Identify which cell holds the provided text, then report its (X, Y) central coordinate. 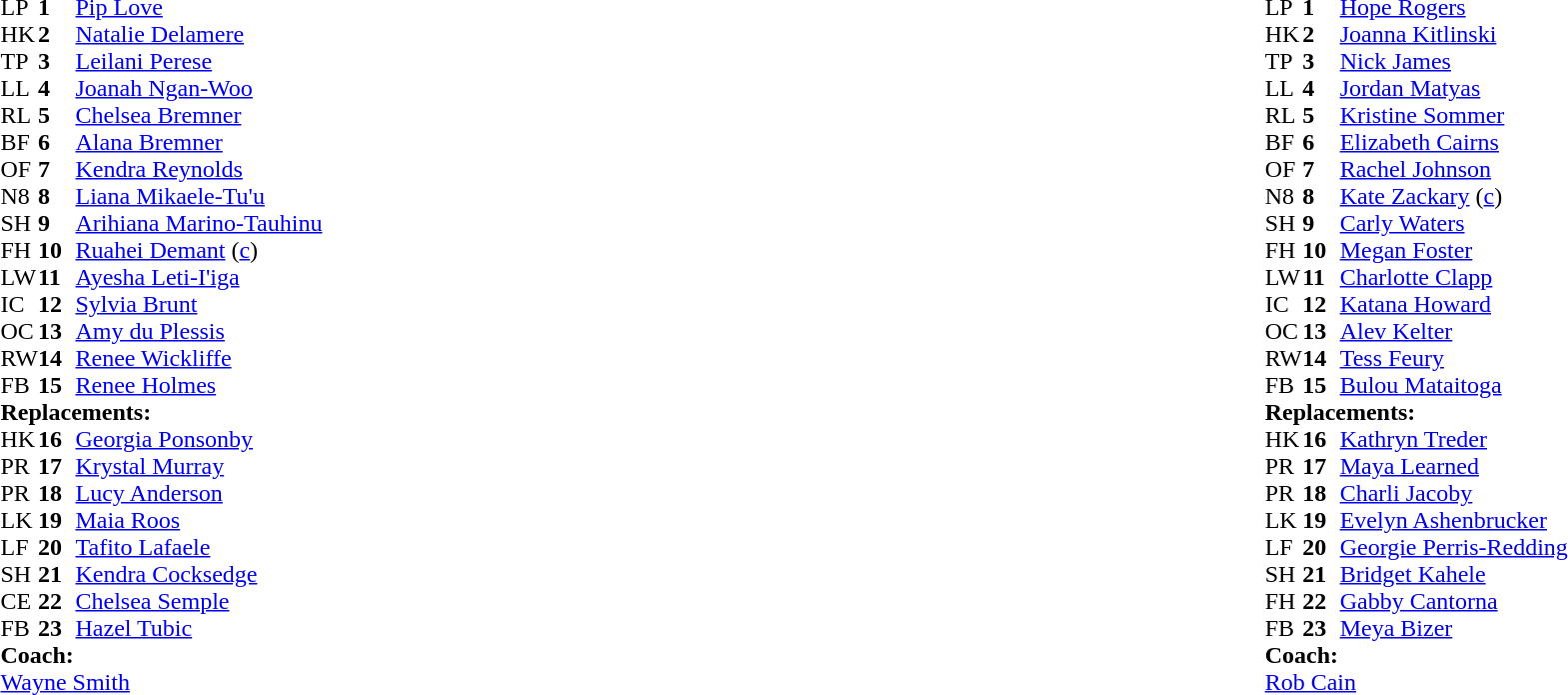
Hazel Tubic (200, 628)
Evelyn Ashenbrucker (1454, 520)
Alana Bremner (200, 142)
Maia Roos (200, 520)
Renee Wickliffe (200, 358)
Lucy Anderson (200, 494)
Katana Howard (1454, 304)
Krystal Murray (200, 466)
Georgie Perris-Redding (1454, 548)
Charli Jacoby (1454, 494)
Joanna Kitlinski (1454, 34)
Rachel Johnson (1454, 170)
Chelsea Bremner (200, 116)
Liana Mikaele-Tu'u (200, 196)
Ruahei Demant (c) (200, 250)
Nick James (1454, 62)
Maya Learned (1454, 466)
Chelsea Semple (200, 602)
Georgia Ponsonby (200, 440)
Natalie Delamere (200, 34)
Bridget Kahele (1454, 574)
Kendra Reynolds (200, 170)
Tess Feury (1454, 358)
Alev Kelter (1454, 332)
Kate Zackary (c) (1454, 196)
Sylvia Brunt (200, 304)
Tafito Lafaele (200, 548)
Charlotte Clapp (1454, 278)
Joanah Ngan-Woo (200, 88)
CE (19, 602)
Gabby Cantorna (1454, 602)
Kristine Sommer (1454, 116)
Megan Foster (1454, 250)
Kendra Cocksedge (200, 574)
Arihiana Marino-Tauhinu (200, 224)
Ayesha Leti-I'iga (200, 278)
Bulou Mataitoga (1454, 386)
Meya Bizer (1454, 628)
Rob Cain (1417, 682)
Amy du Plessis (200, 332)
Jordan Matyas (1454, 88)
Leilani Perese (200, 62)
Renee Holmes (200, 386)
Elizabeth Cairns (1454, 142)
Wayne Smith (161, 682)
Carly Waters (1454, 224)
Kathryn Treder (1454, 440)
